Scan for the cell matching the given text and deliver its (x, y) coordinate at center. 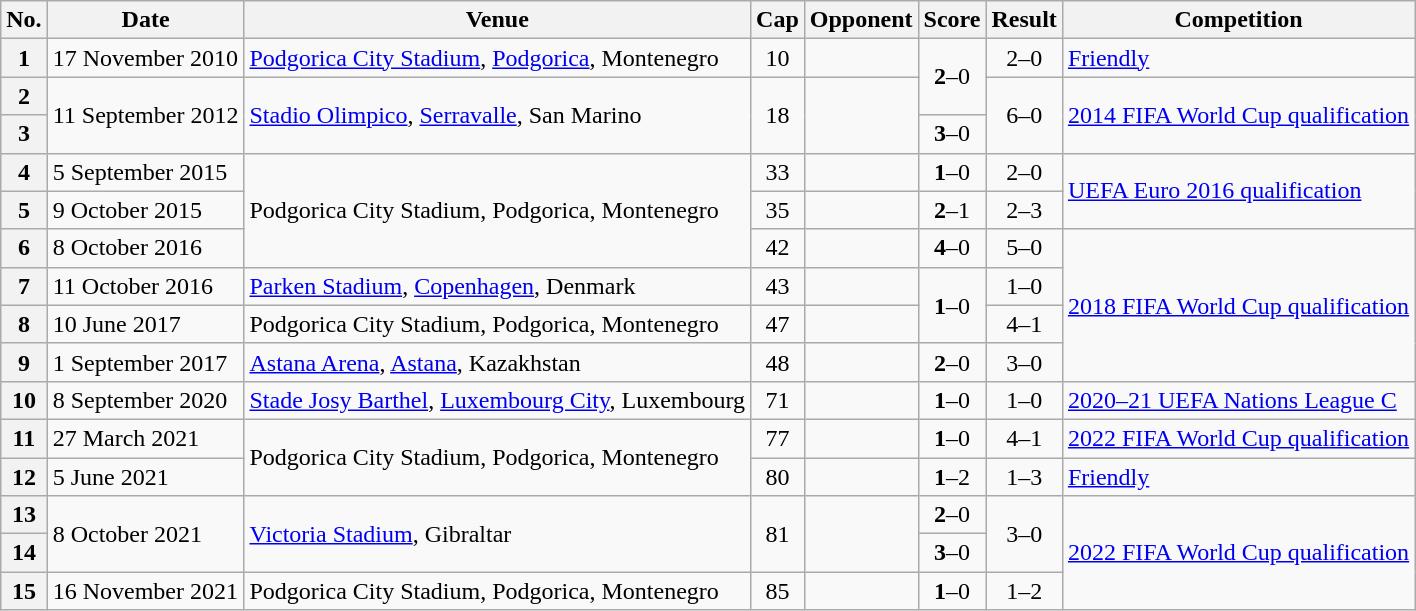
Parken Stadium, Copenhagen, Denmark (498, 286)
15 (24, 591)
No. (24, 20)
43 (778, 286)
2–1 (952, 210)
6 (24, 248)
4 (24, 172)
80 (778, 477)
85 (778, 591)
2018 FIFA World Cup qualification (1238, 305)
27 March 2021 (146, 438)
13 (24, 515)
Score (952, 20)
9 October 2015 (146, 210)
81 (778, 534)
10 June 2017 (146, 324)
8 September 2020 (146, 400)
8 October 2016 (146, 248)
1–3 (1024, 477)
8 October 2021 (146, 534)
Stade Josy Barthel, Luxembourg City, Luxembourg (498, 400)
35 (778, 210)
3 (24, 134)
UEFA Euro 2016 qualification (1238, 191)
Astana Arena, Astana, Kazakhstan (498, 362)
Opponent (861, 20)
Venue (498, 20)
7 (24, 286)
Competition (1238, 20)
18 (778, 115)
16 November 2021 (146, 591)
1 September 2017 (146, 362)
1 (24, 58)
17 November 2010 (146, 58)
Date (146, 20)
9 (24, 362)
Cap (778, 20)
2020–21 UEFA Nations League C (1238, 400)
11 (24, 438)
48 (778, 362)
5–0 (1024, 248)
2–3 (1024, 210)
5 September 2015 (146, 172)
11 October 2016 (146, 286)
6–0 (1024, 115)
2 (24, 96)
71 (778, 400)
12 (24, 477)
42 (778, 248)
5 June 2021 (146, 477)
Stadio Olimpico, Serravalle, San Marino (498, 115)
47 (778, 324)
77 (778, 438)
8 (24, 324)
14 (24, 553)
2014 FIFA World Cup qualification (1238, 115)
11 September 2012 (146, 115)
33 (778, 172)
5 (24, 210)
Result (1024, 20)
Victoria Stadium, Gibraltar (498, 534)
4–0 (952, 248)
